Pinpoint the cell where the given text exists, returning its [X, Y] midpoint coordinate. 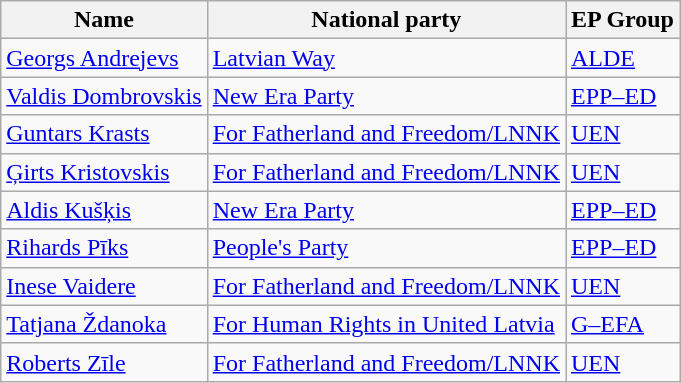
Roberts Zīle [104, 362]
Ģirts Kristovskis [104, 172]
National party [386, 20]
Guntars Krasts [104, 134]
Valdis Dombrovskis [104, 96]
For Human Rights in United Latvia [386, 324]
G–EFA [623, 324]
Name [104, 20]
Rihards Pīks [104, 248]
Inese Vaidere [104, 286]
EP Group [623, 20]
Tatjana Ždanoka [104, 324]
ALDE [623, 58]
Latvian Way [386, 58]
People's Party [386, 248]
Aldis Kušķis [104, 210]
Georgs Andrejevs [104, 58]
